Provide the (X, Y) coordinate of the cell's center where the given text is located.  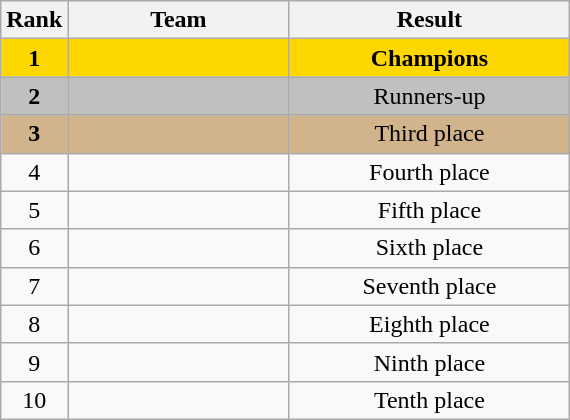
8 (34, 324)
2 (34, 96)
3 (34, 134)
Tenth place (430, 400)
Rank (34, 20)
7 (34, 286)
1 (34, 58)
Fifth place (430, 210)
Sixth place (430, 248)
Eighth place (430, 324)
5 (34, 210)
6 (34, 248)
Fourth place (430, 172)
Result (430, 20)
Runners-up (430, 96)
Team (178, 20)
10 (34, 400)
Champions (430, 58)
Seventh place (430, 286)
Ninth place (430, 362)
Third place (430, 134)
4 (34, 172)
9 (34, 362)
